Capture the cell that displays the provided text and extract its (X, Y) central coordinate. 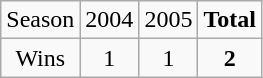
Wins (40, 58)
Total (230, 20)
2004 (110, 20)
2005 (168, 20)
2 (230, 58)
Season (40, 20)
